Identify which cell holds the provided text, then report its (x, y) central coordinate. 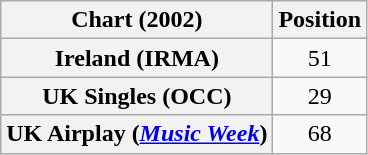
29 (320, 96)
Ireland (IRMA) (137, 58)
Position (320, 20)
51 (320, 58)
68 (320, 134)
UK Singles (OCC) (137, 96)
UK Airplay (Music Week) (137, 134)
Chart (2002) (137, 20)
